For the text-containing cell, return its midpoint in (x, y) coordinate format. 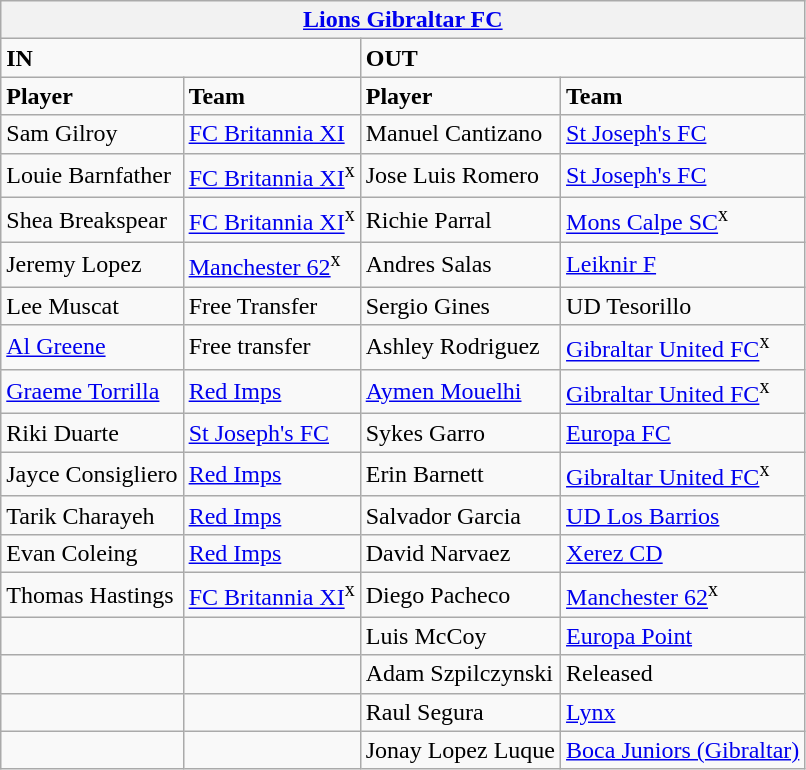
Lynx (683, 712)
Louie Barnfather (92, 176)
Sykes Garro (460, 433)
Andres Salas (460, 264)
Jeremy Lopez (92, 264)
Mons Calpe SCx (683, 220)
Leiknir F (683, 264)
Riki Duarte (92, 433)
Thomas Hastings (92, 596)
David Narvaez (460, 554)
UD Los Barrios (683, 515)
Aymen Mouelhi (460, 392)
Diego Pacheco (460, 596)
Europa FC (683, 433)
Jonay Lopez Luque (460, 750)
Released (683, 674)
Al Greene (92, 348)
Sam Gilroy (92, 134)
Lee Muscat (92, 306)
Salvador Garcia (460, 515)
Sergio Gines (460, 306)
Graeme Torrilla (92, 392)
Boca Juniors (Gibraltar) (683, 750)
Free Transfer (272, 306)
UD Tesorillo (683, 306)
Xerez CD (683, 554)
Lions Gibraltar FC (403, 20)
Jose Luis Romero (460, 176)
OUT (582, 58)
Adam Szpilczynski (460, 674)
Richie Parral (460, 220)
Free transfer (272, 348)
FC Britannia XI (272, 134)
Shea Breakspear (92, 220)
Luis McCoy (460, 636)
Erin Barnett (460, 474)
Tarik Charayeh (92, 515)
Europa Point (683, 636)
Evan Coleing (92, 554)
Jayce Consigliero (92, 474)
IN (180, 58)
Ashley Rodriguez (460, 348)
Raul Segura (460, 712)
Manuel Cantizano (460, 134)
